Locate the cell with the specified text and output its (x, y) center coordinate. 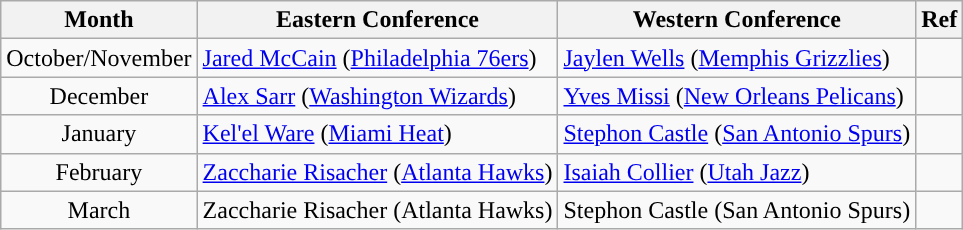
Western Conference (737, 20)
February (99, 172)
Ref (940, 20)
Jaylen Wells (Memphis Grizzlies) (737, 58)
March (99, 210)
Eastern Conference (378, 20)
Isaiah Collier (Utah Jazz) (737, 172)
Jared McCain (Philadelphia 76ers) (378, 58)
December (99, 96)
October/November (99, 58)
Yves Missi (New Orleans Pelicans) (737, 96)
Month (99, 20)
January (99, 134)
Kel'el Ware (Miami Heat) (378, 134)
Alex Sarr (Washington Wizards) (378, 96)
